Provide the [x, y] coordinate of the cell's center where the given text is located.  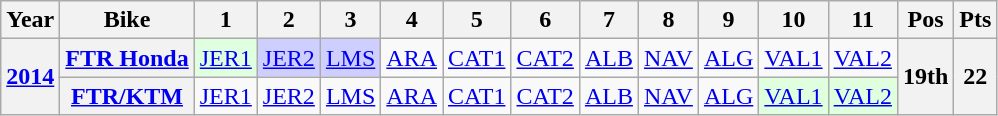
5 [477, 20]
2 [288, 20]
7 [608, 20]
3 [350, 20]
2014 [30, 77]
1 [226, 20]
11 [862, 20]
Pos [925, 20]
Pts [976, 20]
4 [412, 20]
6 [545, 20]
Year [30, 20]
FTR Honda [127, 58]
9 [728, 20]
Bike [127, 20]
22 [976, 77]
19th [925, 77]
10 [794, 20]
8 [668, 20]
FTR/KTM [127, 96]
